Return the (x, y) coordinate for the center point of the cell that contains the specified text.  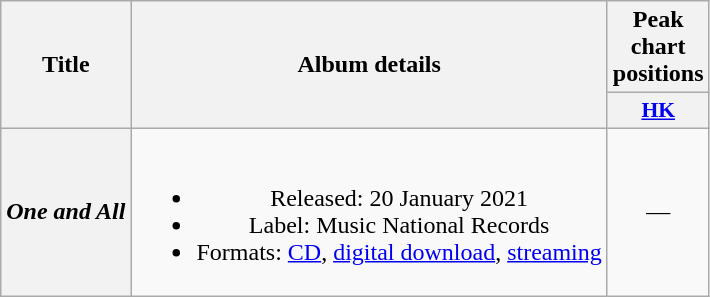
Released: 20 January 2021Label: Music National RecordsFormats: CD, digital download, streaming (369, 212)
Peak chart positions (658, 47)
One and All (66, 212)
Album details (369, 65)
Title (66, 65)
— (658, 212)
HK (658, 111)
